For the text-containing cell, return its midpoint in [X, Y] coordinate format. 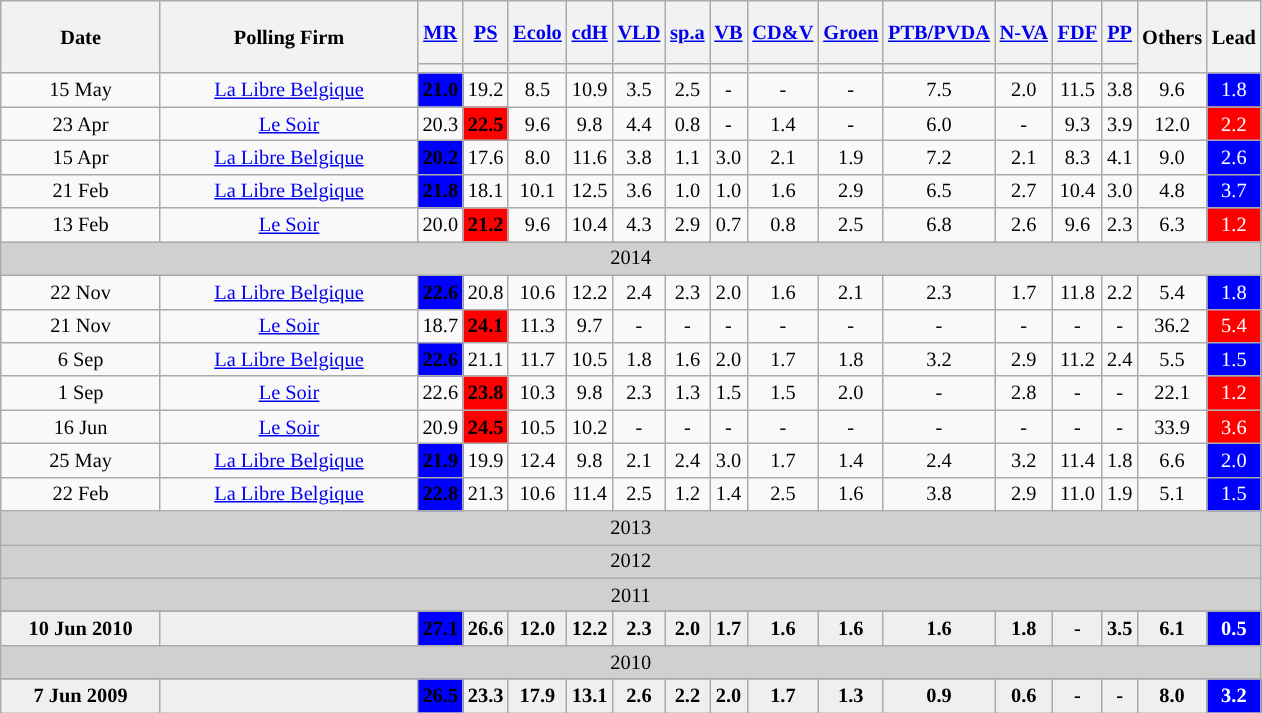
N-VA [1024, 32]
6.8 [939, 225]
13 Feb [81, 225]
Ecolo [537, 32]
23.8 [486, 393]
0.5 [1234, 629]
9.0 [1172, 157]
Polling Firm [288, 36]
21.1 [486, 359]
Groen [850, 32]
cdH [590, 32]
FDF [1078, 32]
15 Apr [81, 157]
4.1 [1120, 157]
13.1 [590, 696]
3.7 [1234, 191]
1 Sep [81, 393]
12.5 [590, 191]
VB [729, 32]
20.8 [486, 292]
10.3 [537, 393]
22.1 [1172, 393]
2.7 [1024, 191]
Lead [1234, 36]
11.7 [537, 359]
33.9 [1172, 427]
19.9 [486, 460]
21.2 [486, 225]
26.5 [440, 696]
MR [440, 32]
36.2 [1172, 326]
PS [486, 32]
1.1 [687, 157]
21.9 [440, 460]
21.3 [486, 494]
8.3 [1078, 157]
6.1 [1172, 629]
11.3 [537, 326]
4.4 [640, 124]
22 Feb [81, 494]
23.3 [486, 696]
2010 [631, 662]
6.6 [1172, 460]
21.8 [440, 191]
10 Jun 2010 [81, 629]
7 Jun 2009 [81, 696]
23 Apr [81, 124]
22.5 [486, 124]
22 Nov [81, 292]
26.6 [486, 629]
7.2 [939, 157]
0.6 [1024, 696]
21.0 [440, 90]
11.2 [1078, 359]
19.2 [486, 90]
16 Jun [81, 427]
Others [1172, 36]
2014 [631, 258]
24.5 [486, 427]
PP [1120, 32]
25 May [81, 460]
17.6 [486, 157]
21 Nov [81, 326]
11.8 [1078, 292]
CD&V [782, 32]
0.7 [729, 225]
11.0 [1078, 494]
2012 [631, 561]
2011 [631, 595]
Date [81, 36]
7.5 [939, 90]
20.2 [440, 157]
5.1 [1172, 494]
4.3 [640, 225]
2.8 [1024, 393]
2013 [631, 528]
11.6 [590, 157]
6 Sep [81, 359]
15 May [81, 90]
9.7 [590, 326]
20.9 [440, 427]
6.0 [939, 124]
10.1 [537, 191]
18.1 [486, 191]
17.9 [537, 696]
6.3 [1172, 225]
12.4 [537, 460]
11.5 [1078, 90]
10.2 [590, 427]
20.0 [440, 225]
4.8 [1172, 191]
21 Feb [81, 191]
10.9 [590, 90]
6.5 [939, 191]
sp.a [687, 32]
27.1 [440, 629]
18.7 [440, 326]
PTB/PVDA [939, 32]
5.5 [1172, 359]
22.8 [440, 494]
24.1 [486, 326]
3.9 [1120, 124]
20.3 [440, 124]
VLD [640, 32]
8.5 [537, 90]
0.9 [939, 696]
9.3 [1078, 124]
